Pinpoint the cell where the given text exists, returning its (x, y) midpoint coordinate. 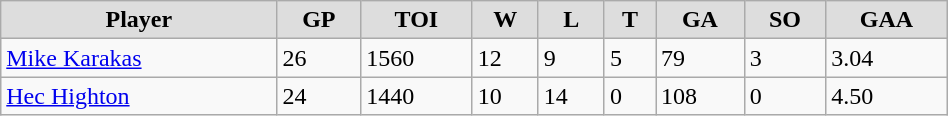
108 (700, 96)
1440 (416, 96)
9 (571, 58)
4.50 (887, 96)
14 (571, 96)
SO (784, 20)
79 (700, 58)
12 (505, 58)
L (571, 20)
26 (319, 58)
W (505, 20)
3 (784, 58)
10 (505, 96)
GP (319, 20)
1560 (416, 58)
GA (700, 20)
TOI (416, 20)
24 (319, 96)
GAA (887, 20)
Mike Karakas (139, 58)
Player (139, 20)
Hec Highton (139, 96)
5 (630, 58)
3.04 (887, 58)
T (630, 20)
